Capture the cell that displays the provided text and extract its (x, y) central coordinate. 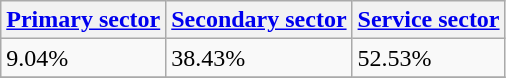
Primary sector (84, 20)
Secondary sector (259, 20)
38.43% (259, 58)
9.04% (84, 58)
Service sector (428, 20)
52.53% (428, 58)
